Capture the cell that displays the provided text and extract its [X, Y] central coordinate. 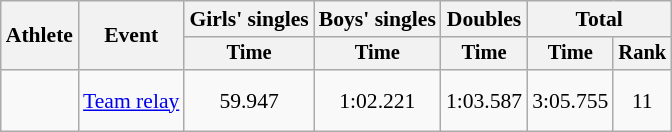
11 [642, 100]
Girls' singles [248, 19]
Total [599, 19]
Doubles [484, 19]
Team relay [131, 100]
1:03.587 [484, 100]
3:05.755 [570, 100]
Event [131, 36]
Rank [642, 54]
1:02.221 [378, 100]
Boys' singles [378, 19]
59.947 [248, 100]
Athlete [40, 36]
